Pinpoint the cell where the given text exists, returning its [x, y] midpoint coordinate. 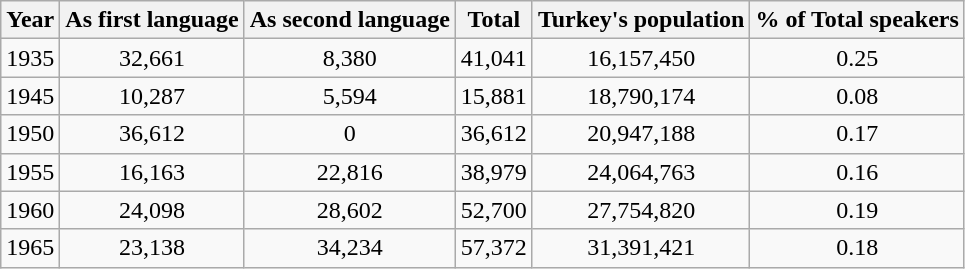
16,163 [152, 172]
34,234 [350, 248]
0.25 [857, 58]
18,790,174 [641, 96]
0 [350, 134]
Total [494, 20]
Year [30, 20]
0.08 [857, 96]
28,602 [350, 210]
32,661 [152, 58]
0.16 [857, 172]
16,157,450 [641, 58]
38,979 [494, 172]
24,098 [152, 210]
0.17 [857, 134]
0.19 [857, 210]
15,881 [494, 96]
5,594 [350, 96]
1950 [30, 134]
20,947,188 [641, 134]
27,754,820 [641, 210]
24,064,763 [641, 172]
Turkey's population [641, 20]
1945 [30, 96]
52,700 [494, 210]
As second language [350, 20]
1955 [30, 172]
10,287 [152, 96]
1935 [30, 58]
8,380 [350, 58]
As first language [152, 20]
22,816 [350, 172]
0.18 [857, 248]
23,138 [152, 248]
1965 [30, 248]
31,391,421 [641, 248]
57,372 [494, 248]
% of Total speakers [857, 20]
1960 [30, 210]
41,041 [494, 58]
